Return the [x, y] coordinate for the center point of the cell that contains the specified text.  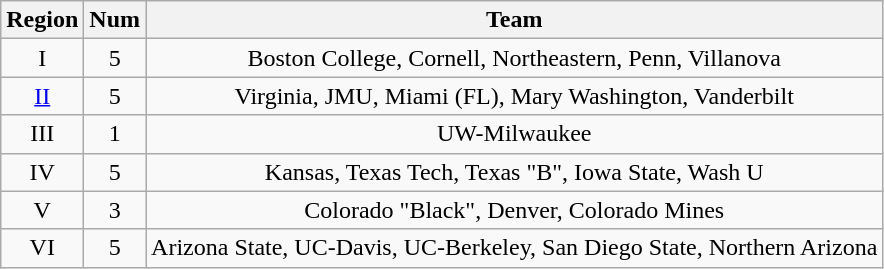
Team [514, 20]
I [42, 58]
III [42, 134]
VI [42, 248]
Num [115, 20]
UW-Milwaukee [514, 134]
II [42, 96]
IV [42, 172]
V [42, 210]
Boston College, Cornell, Northeastern, Penn, Villanova [514, 58]
1 [115, 134]
3 [115, 210]
Arizona State, UC-Davis, UC-Berkeley, San Diego State, Northern Arizona [514, 248]
Colorado "Black", Denver, Colorado Mines [514, 210]
Virginia, JMU, Miami (FL), Mary Washington, Vanderbilt [514, 96]
Region [42, 20]
Kansas, Texas Tech, Texas "B", Iowa State, Wash U [514, 172]
